Scan for the cell matching the given text and deliver its (X, Y) coordinate at center. 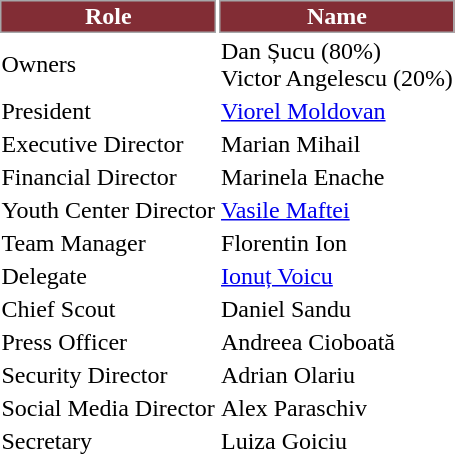
Security Director (108, 375)
Executive Director (108, 144)
Viorel Moldovan (338, 111)
Chief Scout (108, 309)
Social Media Director (108, 408)
Andreea Cioboată (338, 342)
Team Manager (108, 243)
President (108, 111)
Youth Center Director (108, 210)
Ionuț Voicu (338, 276)
Adrian Olariu (338, 375)
Marinela Enache (338, 177)
Name (338, 16)
Marian Mihail (338, 144)
Alex Paraschiv (338, 408)
Delegate (108, 276)
Financial Director (108, 177)
Owners (108, 64)
Press Officer (108, 342)
Role (108, 16)
Dan Șucu (80%) Victor Angelescu (20%) (338, 64)
Vasile Maftei (338, 210)
Daniel Sandu (338, 309)
Florentin Ion (338, 243)
